Scan for the cell matching the given text and deliver its (x, y) coordinate at center. 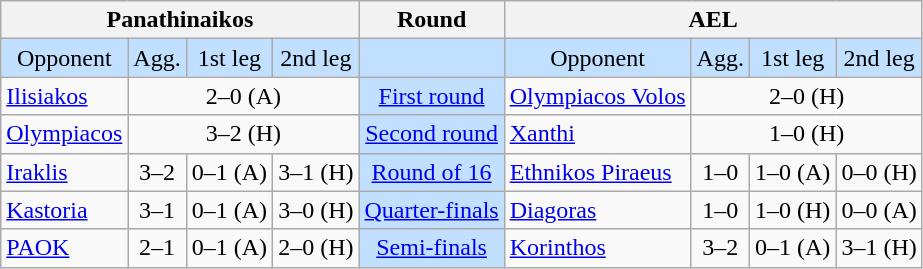
Second round (432, 134)
3–0 (H) (316, 210)
AEL (713, 20)
Semi-finals (432, 248)
Diagoras (598, 210)
Olympiacos Volos (598, 96)
Olympiacos (64, 134)
2–1 (157, 248)
Kastoria (64, 210)
Round (432, 20)
Panathinaikos (180, 20)
0–0 (A) (879, 210)
First round (432, 96)
1–0 (A) (792, 172)
2–0 (A) (244, 96)
Iraklis (64, 172)
Ilisiakos (64, 96)
Round of 16 (432, 172)
Xanthi (598, 134)
3–1 (157, 210)
Ethnikos Piraeus (598, 172)
PAOK (64, 248)
0–0 (H) (879, 172)
Quarter-finals (432, 210)
Korinthos (598, 248)
3–2 (H) (244, 134)
